Capture the cell that displays the provided text and extract its (X, Y) central coordinate. 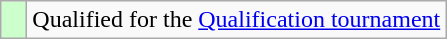
Qualified for the Qualification tournament (236, 20)
